Scan for the cell matching the given text and deliver its (x, y) coordinate at center. 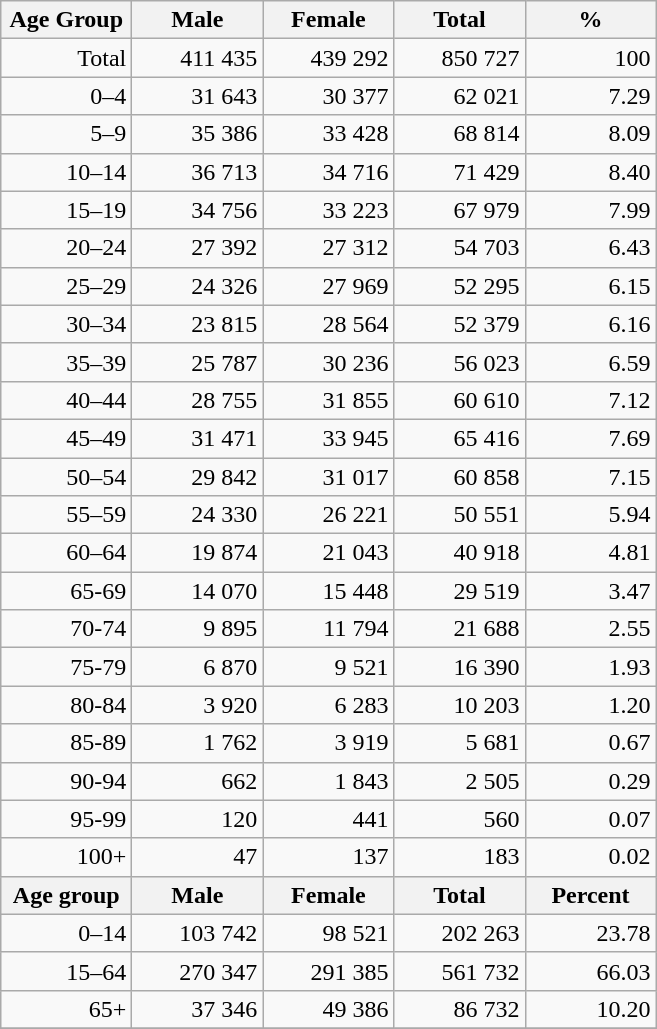
98 521 (328, 933)
10 203 (460, 705)
3.47 (590, 591)
49 386 (328, 1009)
0.02 (590, 857)
23 815 (198, 324)
6.43 (590, 248)
Age group (66, 895)
10–14 (66, 172)
0.07 (590, 819)
1 843 (328, 781)
33 945 (328, 438)
80-84 (66, 705)
19 874 (198, 553)
20–24 (66, 248)
54 703 (460, 248)
Percent (590, 895)
24 326 (198, 286)
100+ (66, 857)
71 429 (460, 172)
35–39 (66, 362)
60–64 (66, 553)
36 713 (198, 172)
10.20 (590, 1009)
37 346 (198, 1009)
31 471 (198, 438)
28 564 (328, 324)
7.12 (590, 400)
34 716 (328, 172)
5–9 (66, 134)
5.94 (590, 515)
100 (590, 58)
52 379 (460, 324)
2.55 (590, 629)
561 732 (460, 971)
62 021 (460, 96)
0.29 (590, 781)
31 855 (328, 400)
30 236 (328, 362)
40–44 (66, 400)
21 043 (328, 553)
15 448 (328, 591)
50–54 (66, 477)
35 386 (198, 134)
85-89 (66, 743)
0.67 (590, 743)
67 979 (460, 210)
6 283 (328, 705)
439 292 (328, 58)
850 727 (460, 58)
560 (460, 819)
6.59 (590, 362)
26 221 (328, 515)
103 742 (198, 933)
24 330 (198, 515)
21 688 (460, 629)
23.78 (590, 933)
40 918 (460, 553)
45–49 (66, 438)
29 519 (460, 591)
8.09 (590, 134)
137 (328, 857)
6 870 (198, 667)
9 521 (328, 667)
291 385 (328, 971)
7.99 (590, 210)
2 505 (460, 781)
1.93 (590, 667)
1 762 (198, 743)
411 435 (198, 58)
50 551 (460, 515)
120 (198, 819)
11 794 (328, 629)
25–29 (66, 286)
66.03 (590, 971)
662 (198, 781)
47 (198, 857)
29 842 (198, 477)
27 312 (328, 248)
7.29 (590, 96)
0–14 (66, 933)
95-99 (66, 819)
60 858 (460, 477)
56 023 (460, 362)
30–34 (66, 324)
86 732 (460, 1009)
75-79 (66, 667)
0–4 (66, 96)
33 223 (328, 210)
14 070 (198, 591)
31 643 (198, 96)
183 (460, 857)
28 755 (198, 400)
5 681 (460, 743)
33 428 (328, 134)
30 377 (328, 96)
65+ (66, 1009)
9 895 (198, 629)
7.15 (590, 477)
60 610 (460, 400)
27 969 (328, 286)
15–19 (66, 210)
65 416 (460, 438)
3 920 (198, 705)
15–64 (66, 971)
% (590, 20)
441 (328, 819)
6.15 (590, 286)
68 814 (460, 134)
90-94 (66, 781)
4.81 (590, 553)
31 017 (328, 477)
16 390 (460, 667)
55–59 (66, 515)
6.16 (590, 324)
8.40 (590, 172)
7.69 (590, 438)
65-69 (66, 591)
202 263 (460, 933)
3 919 (328, 743)
70-74 (66, 629)
Age Group (66, 20)
270 347 (198, 971)
52 295 (460, 286)
25 787 (198, 362)
27 392 (198, 248)
1.20 (590, 705)
34 756 (198, 210)
